Provide the (X, Y) coordinate of the cell's center where the given text is located.  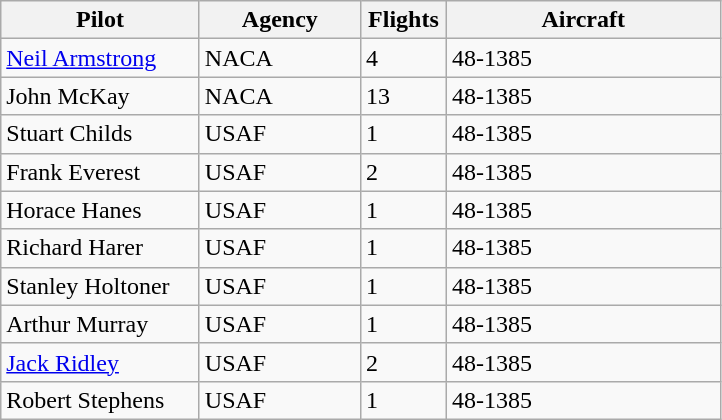
Agency (280, 20)
Jack Ridley (100, 362)
Horace Hanes (100, 210)
Stuart Childs (100, 134)
John McKay (100, 96)
4 (403, 58)
13 (403, 96)
Richard Harer (100, 248)
Stanley Holtoner (100, 286)
Robert Stephens (100, 400)
Aircraft (583, 20)
Frank Everest (100, 172)
Neil Armstrong (100, 58)
Arthur Murray (100, 324)
Pilot (100, 20)
Flights (403, 20)
